Pinpoint the cell where the given text exists, returning its (x, y) midpoint coordinate. 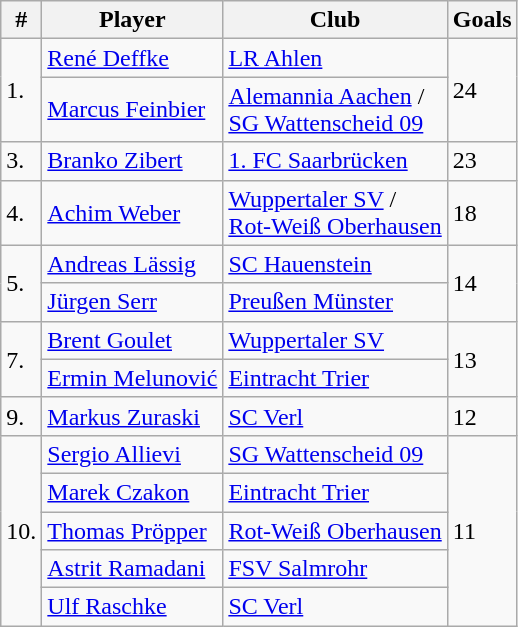
Brent Goulet (132, 340)
3. (22, 161)
Ulf Raschke (132, 607)
Astrit Ramadani (132, 569)
18 (482, 212)
Goals (482, 20)
7. (22, 359)
Branko Zibert (132, 161)
10. (22, 530)
23 (482, 161)
Wuppertaler SV (335, 340)
5. (22, 283)
Sergio Allievi (132, 454)
Thomas Pröpper (132, 531)
Markus Zuraski (132, 416)
Player (132, 20)
René Deffke (132, 58)
Achim Weber (132, 212)
Alemannia Aachen /SG Wattenscheid 09 (335, 110)
SC Hauenstein (335, 264)
9. (22, 416)
Wuppertaler SV /Rot-Weiß Oberhausen (335, 212)
1. (22, 90)
Club (335, 20)
Jürgen Serr (132, 302)
SG Wattenscheid 09 (335, 454)
Marcus Feinbier (132, 110)
FSV Salmrohr (335, 569)
Andreas Lässig (132, 264)
Preußen Münster (335, 302)
11 (482, 530)
Ermin Melunović (132, 378)
12 (482, 416)
24 (482, 90)
Rot-Weiß Oberhausen (335, 531)
1. FC Saarbrücken (335, 161)
# (22, 20)
LR Ahlen (335, 58)
14 (482, 283)
13 (482, 359)
4. (22, 212)
Marek Czakon (132, 492)
